Output the (x, y) coordinate of the center of the cell containing the given text.  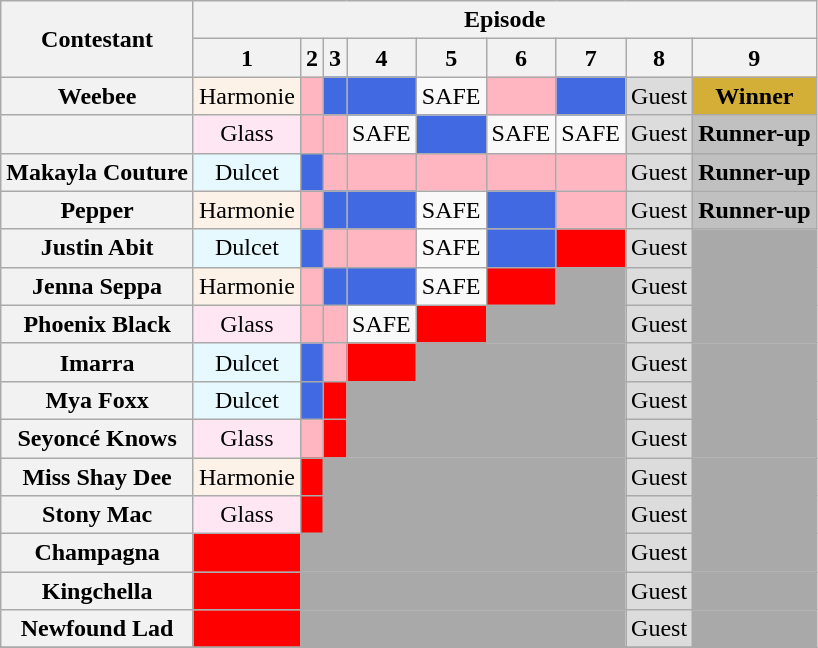
6 (521, 58)
Seyoncé Knows (98, 438)
3 (334, 58)
2 (312, 58)
Newfound Lad (98, 629)
7 (591, 58)
Mya Foxx (98, 400)
Phoenix Black (98, 324)
8 (660, 58)
Jenna Seppa (98, 286)
1 (246, 58)
Episode (504, 20)
Miss Shay Dee (98, 477)
Weebee (98, 96)
Justin Abit (98, 248)
4 (382, 58)
Pepper (98, 210)
9 (755, 58)
5 (451, 58)
Imarra (98, 362)
Champagna (98, 553)
Makayla Couture (98, 172)
Winner (755, 96)
Kingchella (98, 591)
Stony Mac (98, 515)
Contestant (98, 39)
